Provide the [x, y] coordinate of the cell's center where the given text is located.  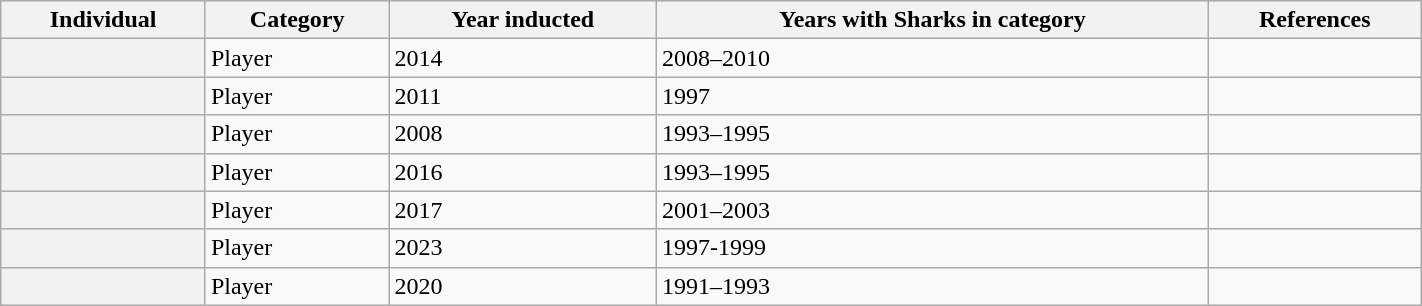
1991–1993 [932, 286]
2008–2010 [932, 58]
2008 [522, 134]
2001–2003 [932, 210]
2011 [522, 96]
2017 [522, 210]
Individual [104, 20]
Years with Sharks in category [932, 20]
Year inducted [522, 20]
1997 [932, 96]
2023 [522, 248]
2014 [522, 58]
Category [297, 20]
1997-1999 [932, 248]
References [1314, 20]
2020 [522, 286]
2016 [522, 172]
